Extract the [x, y] coordinate from the center of the cell holding the provided text.  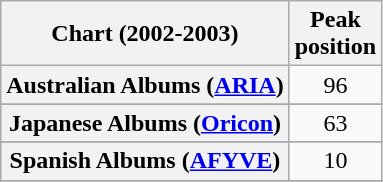
Japanese Albums (Oricon) [145, 123]
Peakposition [335, 34]
63 [335, 123]
Chart (2002-2003) [145, 34]
Spanish Albums (AFYVE) [145, 161]
Australian Albums (ARIA) [145, 85]
10 [335, 161]
96 [335, 85]
